Scan for the cell matching the given text and deliver its [X, Y] coordinate at center. 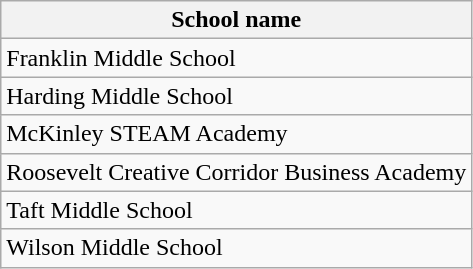
Taft Middle School [236, 210]
Harding Middle School [236, 96]
Wilson Middle School [236, 248]
McKinley STEAM Academy [236, 134]
Franklin Middle School [236, 58]
School name [236, 20]
Roosevelt Creative Corridor Business Academy [236, 172]
